From the cell containing the given text, extract its center point as (x, y) coordinate. 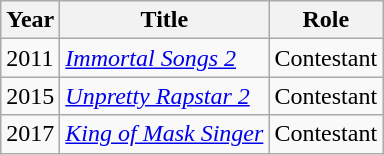
2017 (30, 134)
Unpretty Rapstar 2 (164, 96)
2011 (30, 58)
Title (164, 20)
2015 (30, 96)
Role (326, 20)
King of Mask Singer (164, 134)
Year (30, 20)
Immortal Songs 2 (164, 58)
